Return [x, y] of the center of cell containing provided text 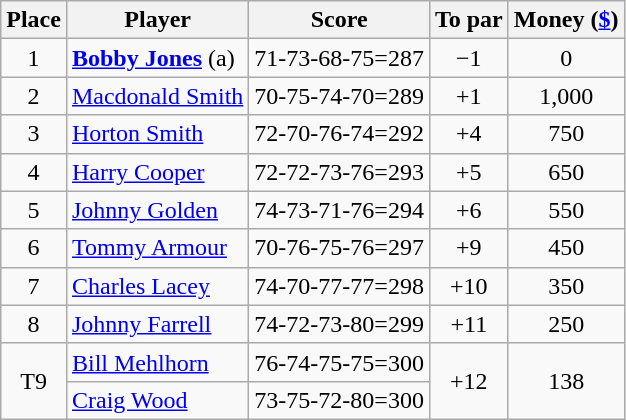
72-70-76-74=292 [340, 134]
Charles Lacey [157, 286]
1,000 [566, 96]
T9 [34, 381]
70-76-75-76=297 [340, 248]
Horton Smith [157, 134]
Harry Cooper [157, 172]
6 [34, 248]
Player [157, 20]
74-70-77-77=298 [340, 286]
Bobby Jones (a) [157, 58]
450 [566, 248]
138 [566, 381]
+4 [468, 134]
1 [34, 58]
4 [34, 172]
550 [566, 210]
Place [34, 20]
7 [34, 286]
0 [566, 58]
Money ($) [566, 20]
Johnny Golden [157, 210]
To par [468, 20]
Score [340, 20]
72-72-73-76=293 [340, 172]
3 [34, 134]
74-73-71-76=294 [340, 210]
+12 [468, 381]
8 [34, 324]
250 [566, 324]
350 [566, 286]
Macdonald Smith [157, 96]
71-73-68-75=287 [340, 58]
+6 [468, 210]
76-74-75-75=300 [340, 362]
Craig Wood [157, 400]
73-75-72-80=300 [340, 400]
+10 [468, 286]
+9 [468, 248]
Tommy Armour [157, 248]
2 [34, 96]
−1 [468, 58]
5 [34, 210]
Johnny Farrell [157, 324]
+1 [468, 96]
74-72-73-80=299 [340, 324]
+5 [468, 172]
Bill Mehlhorn [157, 362]
650 [566, 172]
70-75-74-70=289 [340, 96]
750 [566, 134]
+11 [468, 324]
